Return the [X, Y] coordinate for the center point of the cell that contains the specified text.  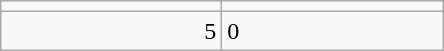
0 [332, 31]
5 [112, 31]
